Capture the cell that displays the provided text and extract its (X, Y) central coordinate. 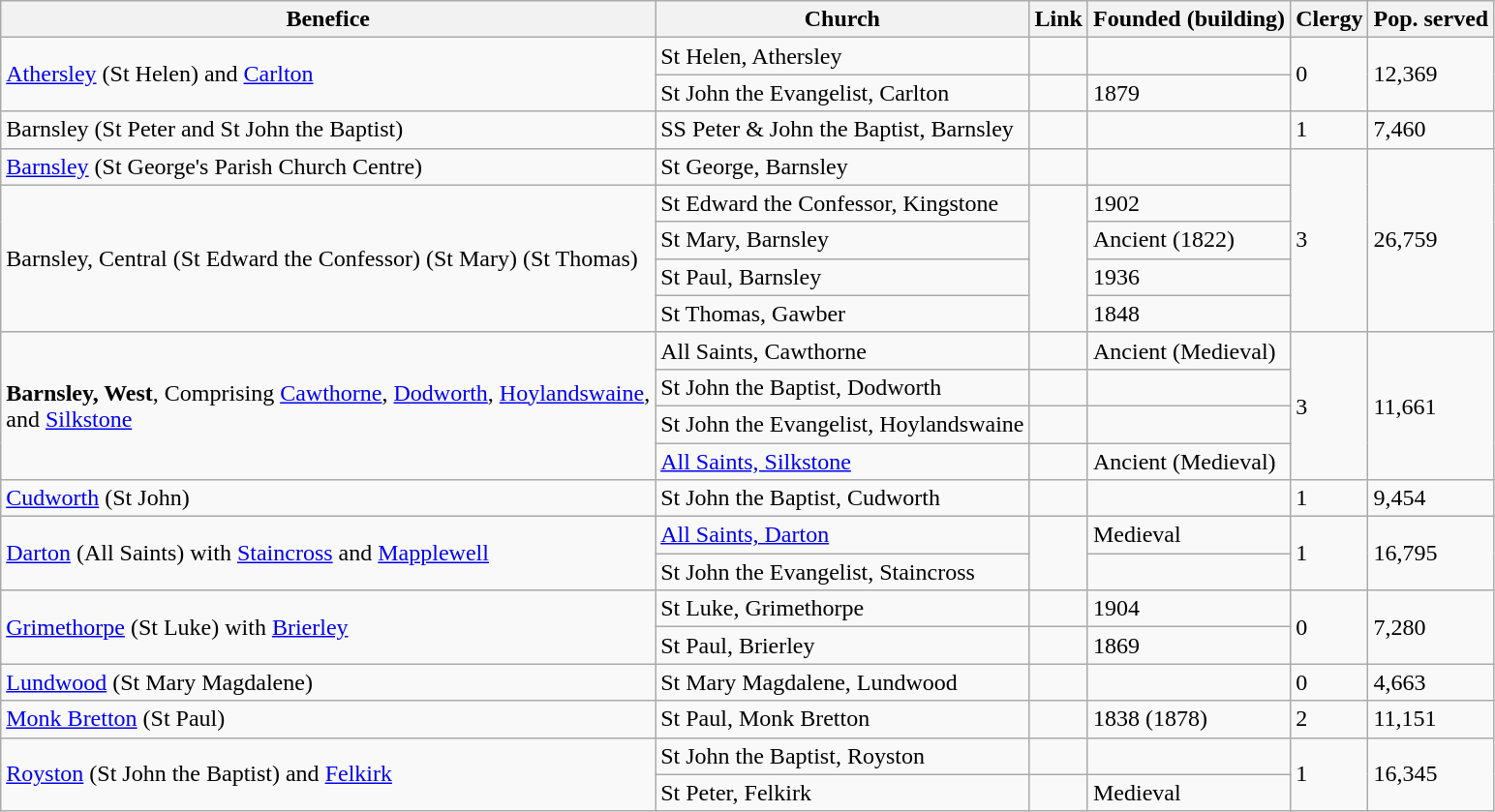
St John the Baptist, Dodworth (842, 387)
11,151 (1431, 719)
7,280 (1431, 627)
1848 (1189, 314)
St Helen, Athersley (842, 56)
11,661 (1431, 406)
All Saints, Darton (842, 535)
St Mary Magdalene, Lundwood (842, 682)
Pop. served (1431, 19)
All Saints, Silkstone (842, 462)
St John the Evangelist, Hoylandswaine (842, 424)
Link (1058, 19)
All Saints, Cawthorne (842, 350)
Benefice (328, 19)
Barnsley (St Peter and St John the Baptist) (328, 130)
Ancient (1822) (1189, 240)
Founded (building) (1189, 19)
St John the Baptist, Cudworth (842, 498)
Barnsley, Central (St Edward the Confessor) (St Mary) (St Thomas) (328, 258)
16,345 (1431, 774)
St John the Evangelist, Carlton (842, 93)
1838 (1878) (1189, 719)
Grimethorpe (St Luke) with Brierley (328, 627)
St Paul, Brierley (842, 646)
4,663 (1431, 682)
SS Peter & John the Baptist, Barnsley (842, 130)
St Edward the Confessor, Kingstone (842, 203)
9,454 (1431, 498)
2 (1329, 719)
1936 (1189, 277)
1879 (1189, 93)
16,795 (1431, 554)
St George, Barnsley (842, 166)
St Thomas, Gawber (842, 314)
Monk Bretton (St Paul) (328, 719)
7,460 (1431, 130)
12,369 (1431, 75)
Darton (All Saints) with Staincross and Mapplewell (328, 554)
1869 (1189, 646)
St John the Baptist, Royston (842, 756)
Athersley (St Helen) and Carlton (328, 75)
Lundwood (St Mary Magdalene) (328, 682)
St Paul, Monk Bretton (842, 719)
Church (842, 19)
St Mary, Barnsley (842, 240)
St John the Evangelist, Staincross (842, 572)
St Paul, Barnsley (842, 277)
St Peter, Felkirk (842, 793)
Clergy (1329, 19)
1904 (1189, 609)
St Luke, Grimethorpe (842, 609)
Barnsley, West, Comprising Cawthorne, Dodworth, Hoylandswaine,and Silkstone (328, 406)
Barnsley (St George's Parish Church Centre) (328, 166)
26,759 (1431, 240)
Royston (St John the Baptist) and Felkirk (328, 774)
Cudworth (St John) (328, 498)
1902 (1189, 203)
